Capture the cell that displays the provided text and extract its [x, y] central coordinate. 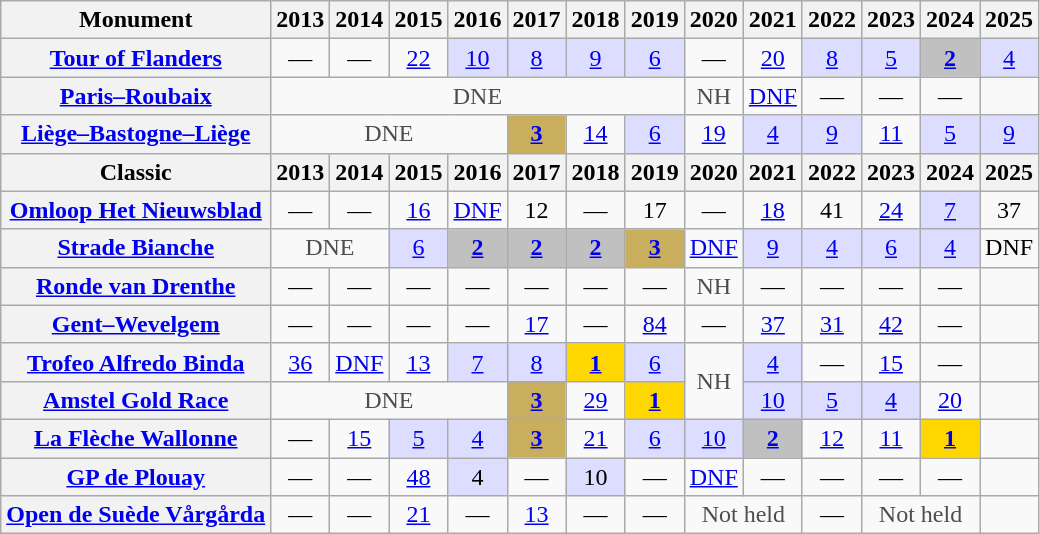
31 [832, 324]
Ronde van Drenthe [136, 286]
48 [418, 477]
18 [772, 210]
19 [714, 134]
Tour of Flanders [136, 58]
Omloop Het Nieuwsblad [136, 210]
36 [300, 362]
Open de Suède Vårgårda [136, 515]
24 [890, 210]
14 [596, 134]
29 [596, 400]
Gent–Wevelgem [136, 324]
Classic [136, 172]
42 [890, 324]
Strade Bianche [136, 248]
84 [654, 324]
Liège–Bastogne–Liège [136, 134]
Amstel Gold Race [136, 400]
Trofeo Alfredo Binda [136, 362]
41 [832, 210]
Paris–Roubaix [136, 96]
GP de Plouay [136, 477]
Monument [136, 20]
22 [418, 58]
16 [418, 210]
La Flèche Wallonne [136, 438]
